Output the (x, y) coordinate of the center of the cell containing the given text.  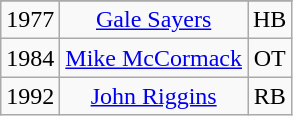
Mike McCormack (154, 58)
1984 (30, 58)
OT (270, 58)
1992 (30, 96)
HB (270, 20)
1977 (30, 20)
RB (270, 96)
Gale Sayers (154, 20)
John Riggins (154, 96)
